Identify which cell holds the provided text, then report its [x, y] central coordinate. 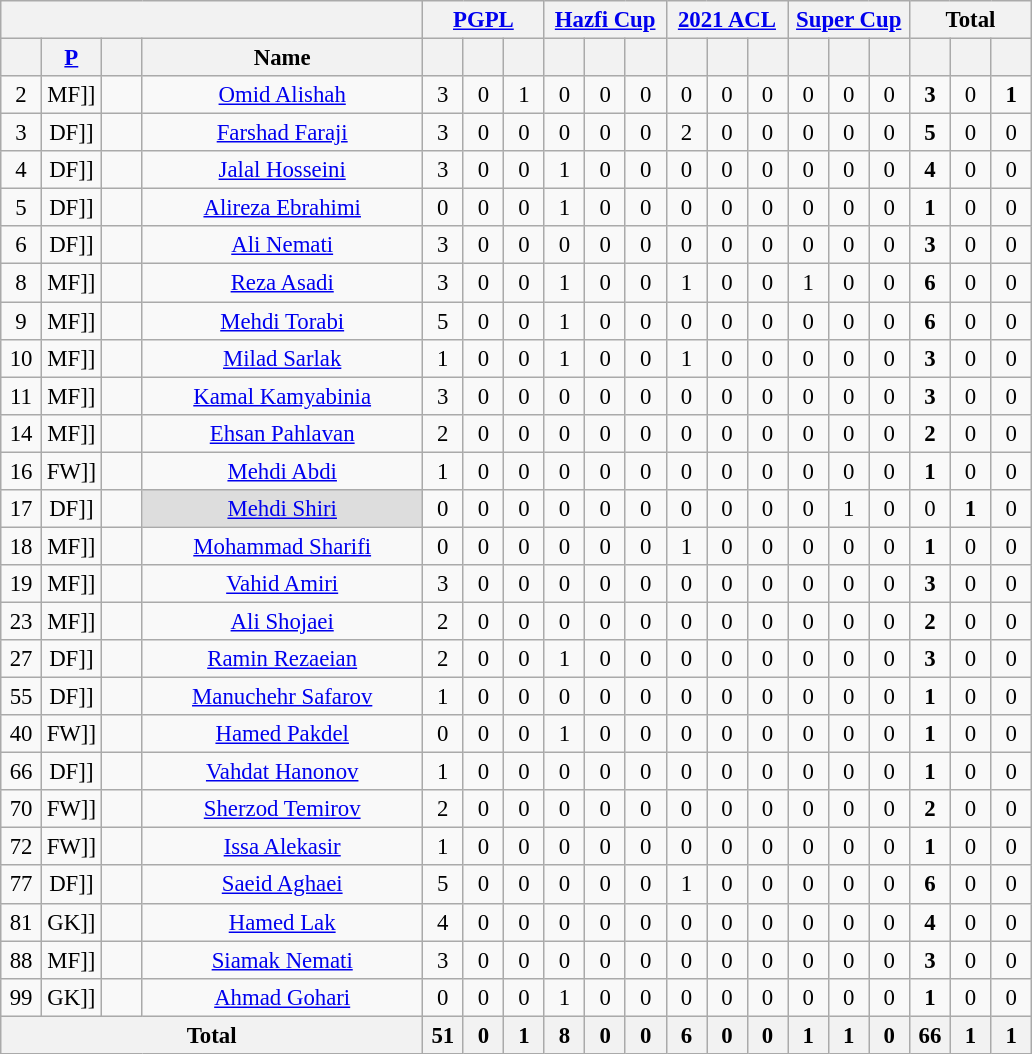
Super Cup [849, 20]
Mohammad Sharifi [282, 546]
Mehdi Torabi [282, 321]
70 [22, 809]
55 [22, 697]
18 [22, 546]
23 [22, 621]
Vahdat Hanonov [282, 772]
10 [22, 358]
11 [22, 396]
Vahid Amiri [282, 584]
Siamak Nemati [282, 960]
Issa Alekasir [282, 847]
Ramin Rezaeian [282, 659]
27 [22, 659]
Name [282, 58]
Ali Nemati [282, 245]
51 [442, 1035]
9 [22, 321]
Omid Alishah [282, 95]
Ahmad Gohari [282, 997]
Manuchehr Safarov [282, 697]
Hazfi Cup [605, 20]
72 [22, 847]
Hamed Lak [282, 922]
17 [22, 509]
Reza Asadi [282, 283]
Ehsan Pahlavan [282, 433]
19 [22, 584]
Alireza Ebrahimi [282, 208]
Farshad Faraji [282, 133]
Mehdi Abdi [282, 471]
99 [22, 997]
2021 ACL [727, 20]
40 [22, 734]
77 [22, 885]
14 [22, 433]
Hamed Pakdel [282, 734]
Milad Sarlak [282, 358]
Sherzod Temirov [282, 809]
P [71, 58]
Saeid Aghaei [282, 885]
16 [22, 471]
Ali Shojaei [282, 621]
Jalal Hosseini [282, 170]
Mehdi Shiri [282, 509]
88 [22, 960]
Kamal Kamyabinia [282, 396]
81 [22, 922]
PGPL [483, 20]
